Detect which cell encompasses the target text, then output its [x, y] center coordinate. 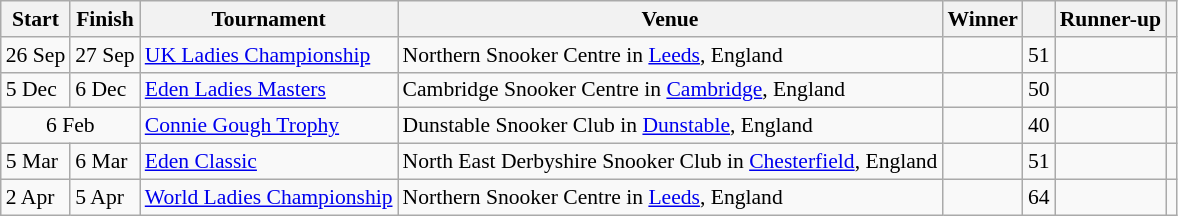
Dunstable Snooker Club in Dunstable, England [670, 126]
5 Apr [104, 197]
World Ladies Championship [269, 197]
27 Sep [104, 55]
Venue [670, 19]
5 Mar [36, 162]
6 Mar [104, 162]
Runner-up [1110, 19]
Cambridge Snooker Centre in Cambridge, England [670, 90]
40 [1039, 126]
6 Feb [70, 126]
64 [1039, 197]
Start [36, 19]
6 Dec [104, 90]
50 [1039, 90]
North East Derbyshire Snooker Club in Chesterfield, England [670, 162]
Winner [982, 19]
2 Apr [36, 197]
Tournament [269, 19]
Finish [104, 19]
Connie Gough Trophy [269, 126]
UK Ladies Championship [269, 55]
Eden Ladies Masters [269, 90]
26 Sep [36, 55]
5 Dec [36, 90]
Eden Classic [269, 162]
